Search for the cell housing the specified text and yield its (X, Y) center coordinate. 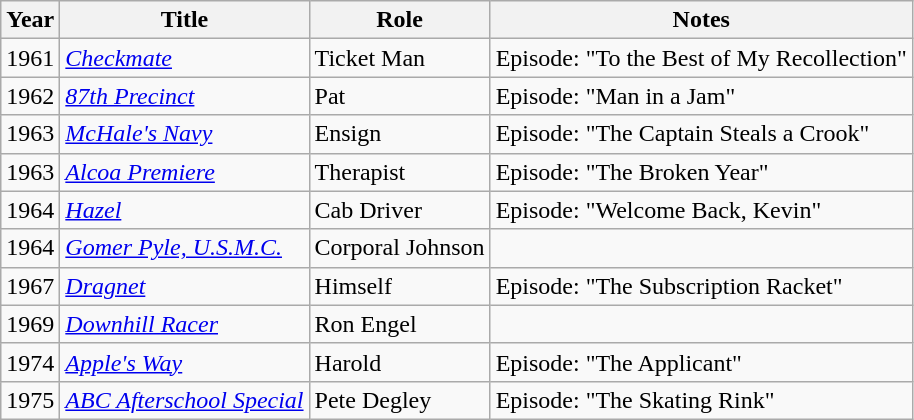
1967 (30, 286)
Episode: "Welcome Back, Kevin" (701, 210)
ABC Afterschool Special (184, 400)
Dragnet (184, 286)
Checkmate (184, 58)
1962 (30, 96)
Episode: "Man in a Jam" (701, 96)
Episode: "The Subscription Racket" (701, 286)
Year (30, 20)
1975 (30, 400)
Episode: "The Captain Steals a Crook" (701, 134)
Hazel (184, 210)
Episode: "The Applicant" (701, 362)
Apple's Way (184, 362)
Pete Degley (400, 400)
Title (184, 20)
Himself (400, 286)
Alcoa Premiere (184, 172)
Therapist (400, 172)
87th Precinct (184, 96)
1961 (30, 58)
Cab Driver (400, 210)
Episode: "The Broken Year" (701, 172)
Role (400, 20)
Downhill Racer (184, 324)
Gomer Pyle, U.S.M.C. (184, 248)
Notes (701, 20)
Ticket Man (400, 58)
Harold (400, 362)
Episode: "The Skating Rink" (701, 400)
Episode: "To the Best of My Recollection" (701, 58)
Ensign (400, 134)
Pat (400, 96)
1969 (30, 324)
Corporal Johnson (400, 248)
McHale's Navy (184, 134)
1974 (30, 362)
Ron Engel (400, 324)
